Find where the given text appears and provide that cell's center as (X, Y) coordinate. 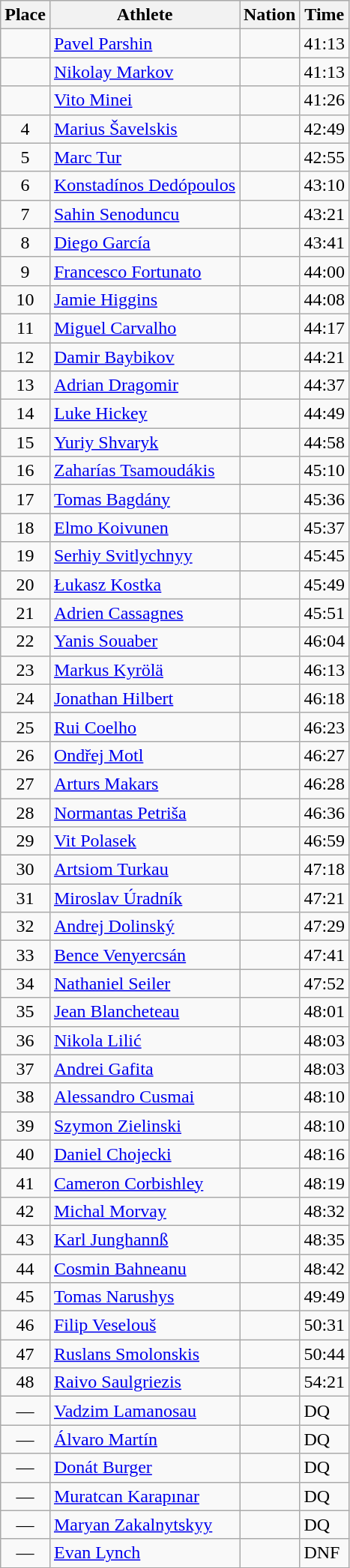
Jean Blancheteau (144, 1012)
39 (25, 1126)
50:44 (325, 1354)
10 (25, 299)
Miguel Carvalho (144, 328)
Jonathan Hilbert (144, 698)
Miroslav Úradník (144, 898)
54:21 (325, 1382)
Szymon Zielinski (144, 1126)
27 (25, 784)
Francesco Fortunato (144, 271)
37 (25, 1069)
42 (25, 1211)
Karl Junghannß (144, 1239)
48:01 (325, 1012)
38 (25, 1097)
44 (25, 1269)
Arturs Makars (144, 784)
43 (25, 1239)
Daniel Chojecki (144, 1154)
45:36 (325, 499)
24 (25, 698)
8 (25, 242)
Vadzim Lamanosau (144, 1411)
Łukasz Kostka (144, 585)
Elmo Koivunen (144, 528)
43:10 (325, 186)
14 (25, 414)
31 (25, 898)
Sahin Senoduncu (144, 214)
44:37 (325, 385)
44:49 (325, 414)
43:41 (325, 242)
Konstadínos Dedópoulos (144, 186)
43:21 (325, 214)
44:00 (325, 271)
Donát Burger (144, 1468)
17 (25, 499)
12 (25, 357)
Muratcan Karapınar (144, 1496)
44:21 (325, 357)
Nikola Lilić (144, 1040)
33 (25, 955)
Adrian Dragomir (144, 385)
46:59 (325, 841)
19 (25, 556)
Ruslans Smolonskis (144, 1354)
Pavel Parshin (144, 43)
Michal Morvay (144, 1211)
48 (25, 1382)
Bence Venyercsán (144, 955)
11 (25, 328)
46:04 (325, 641)
Nikolay Markov (144, 72)
42:55 (325, 157)
Markus Kyrölä (144, 670)
48:35 (325, 1239)
45:51 (325, 613)
46:36 (325, 812)
Andrei Gafita (144, 1069)
46:13 (325, 670)
Athlete (144, 15)
44:58 (325, 442)
26 (25, 755)
48:42 (325, 1269)
32 (25, 927)
Artsiom Turkau (144, 870)
21 (25, 613)
41:26 (325, 100)
Maryan Zakalnytskyy (144, 1525)
Serhiy Svitlychnyy (144, 556)
Time (325, 15)
46:28 (325, 784)
34 (25, 983)
Ondřej Motl (144, 755)
49:49 (325, 1297)
29 (25, 841)
Marc Tur (144, 157)
18 (25, 528)
Luke Hickey (144, 414)
46 (25, 1326)
47:18 (325, 870)
48:32 (325, 1211)
46:27 (325, 755)
20 (25, 585)
Adrien Cassagnes (144, 613)
46:23 (325, 727)
45:10 (325, 471)
30 (25, 870)
44:17 (325, 328)
48:19 (325, 1183)
Nation (270, 15)
Tomas Narushys (144, 1297)
Diego García (144, 242)
28 (25, 812)
Marius Šavelskis (144, 129)
13 (25, 385)
9 (25, 271)
23 (25, 670)
Rui Coelho (144, 727)
42:49 (325, 129)
16 (25, 471)
46:18 (325, 698)
22 (25, 641)
Álvaro Martín (144, 1439)
Evan Lynch (144, 1553)
Nathaniel Seiler (144, 983)
Andrej Dolinský (144, 927)
Tomas Bagdány (144, 499)
Filip Veselouš (144, 1326)
Normantas Petriša (144, 812)
44:08 (325, 299)
Yuriy Shvaryk (144, 442)
25 (25, 727)
DNF (325, 1553)
7 (25, 214)
50:31 (325, 1326)
Jamie Higgins (144, 299)
Cosmin Bahneanu (144, 1269)
47:52 (325, 983)
15 (25, 442)
47 (25, 1354)
4 (25, 129)
5 (25, 157)
40 (25, 1154)
Damir Baybikov (144, 357)
36 (25, 1040)
Alessandro Cusmai (144, 1097)
Vito Minei (144, 100)
Vit Polasek (144, 841)
47:21 (325, 898)
35 (25, 1012)
45 (25, 1297)
Raivo Saulgriezis (144, 1382)
Yanis Souaber (144, 641)
45:45 (325, 556)
48:16 (325, 1154)
Place (25, 15)
47:29 (325, 927)
47:41 (325, 955)
41 (25, 1183)
45:37 (325, 528)
Zaharías Tsamoudákis (144, 471)
Cameron Corbishley (144, 1183)
45:49 (325, 585)
6 (25, 186)
